Detect which cell encompasses the target text, then output its (X, Y) center coordinate. 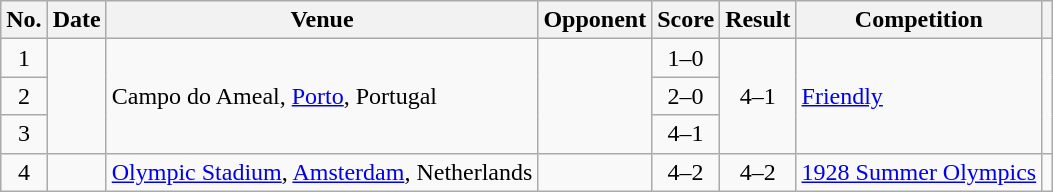
Date (76, 20)
1928 Summer Olympics (919, 172)
Olympic Stadium, Amsterdam, Netherlands (322, 172)
2–0 (686, 96)
Score (686, 20)
1–0 (686, 58)
Competition (919, 20)
3 (24, 134)
Venue (322, 20)
2 (24, 96)
Opponent (595, 20)
4 (24, 172)
Campo do Ameal, Porto, Portugal (322, 96)
1 (24, 58)
Result (758, 20)
Friendly (919, 96)
No. (24, 20)
